Detect which cell encompasses the target text, then output its (x, y) center coordinate. 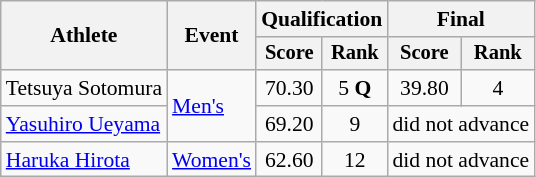
69.20 (289, 124)
4 (498, 88)
70.30 (289, 88)
Tetsuya Sotomura (84, 88)
5 Q (354, 88)
did not advance (460, 124)
Athlete (84, 36)
9 (354, 124)
Yasuhiro Ueyama (84, 124)
Men's (212, 106)
39.80 (424, 88)
Event (212, 36)
Qualification (322, 19)
Final (460, 19)
